Scan for the cell matching the given text and deliver its (X, Y) coordinate at center. 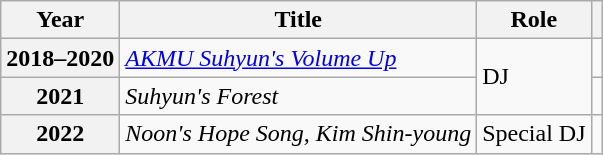
2022 (60, 134)
Year (60, 20)
Role (534, 20)
2021 (60, 96)
AKMU Suhyun's Volume Up (298, 58)
DJ (534, 77)
Special DJ (534, 134)
2018–2020 (60, 58)
Title (298, 20)
Noon's Hope Song, Kim Shin-young (298, 134)
Suhyun's Forest (298, 96)
